Output the [x, y] coordinate of the center of the cell containing the given text.  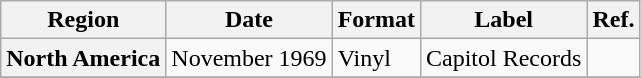
Ref. [614, 20]
November 1969 [249, 58]
Format [376, 20]
Region [84, 20]
Label [503, 20]
Vinyl [376, 58]
North America [84, 58]
Date [249, 20]
Capitol Records [503, 58]
